Return the (x, y) coordinate for the center point of the cell that contains the specified text.  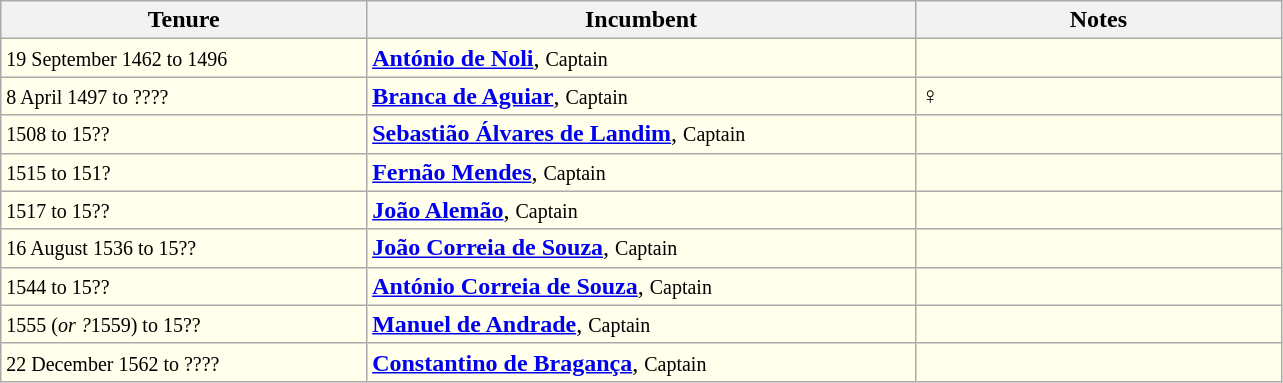
Incumbent (642, 20)
1508 to 15?? (184, 134)
António Correia de Souza, Captain (642, 286)
1515 to 151? (184, 172)
João Correia de Souza, Captain (642, 248)
19 September 1462 to 1496 (184, 58)
Notes (1098, 20)
22 December 1562 to ???? (184, 362)
8 April 1497 to ???? (184, 96)
Branca de Aguiar, Captain (642, 96)
Tenure (184, 20)
16 August 1536 to 15?? (184, 248)
Fernão Mendes, Captain (642, 172)
João Alemão, Captain (642, 210)
Constantino de Bragança, Captain (642, 362)
♀ (1098, 96)
Manuel de Andrade, Captain (642, 324)
Sebastião Álvares de Landim, Captain (642, 134)
1544 to 15?? (184, 286)
António de Noli, Captain (642, 58)
1517 to 15?? (184, 210)
1555 (or ?1559) to 15?? (184, 324)
